Return [X, Y] of the center of cell containing provided text 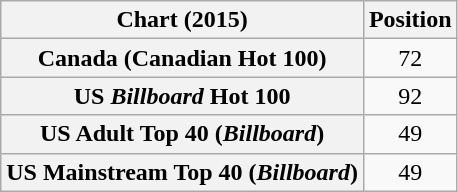
US Adult Top 40 (Billboard) [182, 134]
US Mainstream Top 40 (Billboard) [182, 172]
US Billboard Hot 100 [182, 96]
Canada (Canadian Hot 100) [182, 58]
Chart (2015) [182, 20]
92 [410, 96]
Position [410, 20]
72 [410, 58]
